Return (x, y) of the center of cell containing provided text 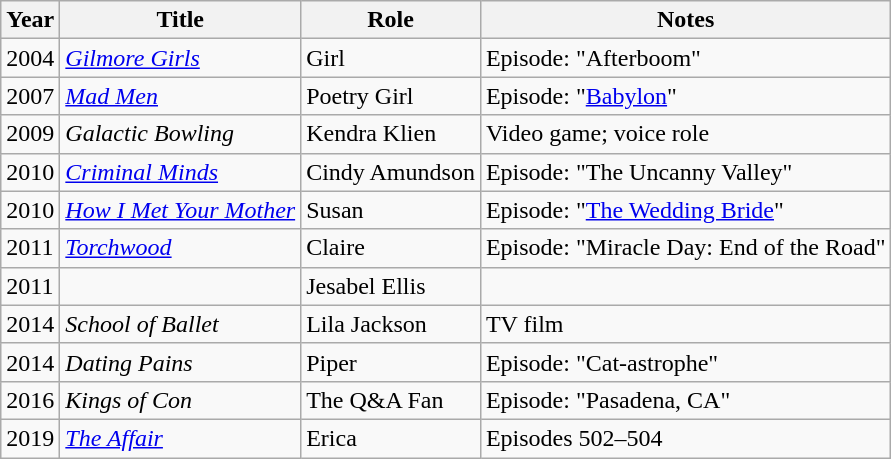
Cindy Amundson (391, 172)
The Affair (180, 438)
Episode: "Miracle Day: End of the Road" (686, 248)
TV film (686, 324)
Notes (686, 20)
Year (30, 20)
Galactic Bowling (180, 134)
2007 (30, 96)
Kings of Con (180, 400)
Poetry Girl (391, 96)
Role (391, 20)
Episodes 502–504 (686, 438)
2019 (30, 438)
Gilmore Girls (180, 58)
The Q&A Fan (391, 400)
School of Ballet (180, 324)
Susan (391, 210)
2004 (30, 58)
Video game; voice role (686, 134)
Episode: "Afterboom" (686, 58)
Episode: "The Uncanny Valley" (686, 172)
Dating Pains (180, 362)
Title (180, 20)
2009 (30, 134)
Lila Jackson (391, 324)
Mad Men (180, 96)
Kendra Klien (391, 134)
How I Met Your Mother (180, 210)
Episode: "Pasadena, CA" (686, 400)
Episode: "Babylon" (686, 96)
Episode: "The Wedding Bride" (686, 210)
Erica (391, 438)
Piper (391, 362)
Claire (391, 248)
2016 (30, 400)
Girl (391, 58)
Criminal Minds (180, 172)
Torchwood (180, 248)
Jesabel Ellis (391, 286)
Episode: "Cat-astrophe" (686, 362)
